Scan for the cell matching the given text and deliver its (x, y) coordinate at center. 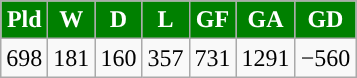
W (72, 20)
698 (24, 58)
GD (326, 20)
1291 (266, 58)
Pld (24, 20)
731 (212, 58)
D (118, 20)
GF (212, 20)
160 (118, 58)
181 (72, 58)
357 (166, 58)
L (166, 20)
GA (266, 20)
−560 (326, 58)
